Scan for the cell matching the given text and deliver its (X, Y) coordinate at center. 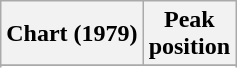
Peakposition (189, 34)
Chart (1979) (72, 34)
